Capture the cell that displays the provided text and extract its [x, y] central coordinate. 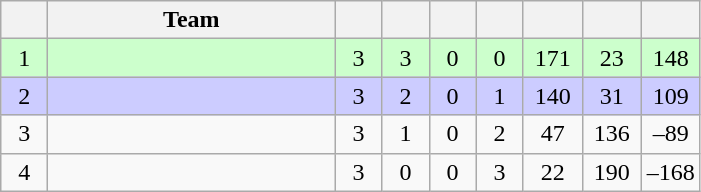
109 [670, 96]
148 [670, 58]
136 [612, 134]
23 [612, 58]
31 [612, 96]
171 [552, 58]
–89 [670, 134]
Team [192, 20]
–168 [670, 172]
140 [552, 96]
190 [612, 172]
22 [552, 172]
4 [24, 172]
47 [552, 134]
